Provide the (x, y) coordinate of the cell's center where the given text is located.  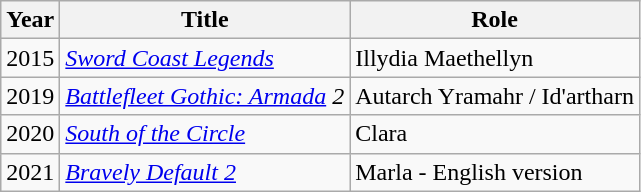
2021 (30, 172)
2015 (30, 58)
2019 (30, 96)
Bravely Default 2 (205, 172)
Sword Coast Legends (205, 58)
Autarch Yramahr / Id'artharn (495, 96)
Role (495, 20)
Marla - English version (495, 172)
South of the Circle (205, 134)
Year (30, 20)
Illydia Maethellyn (495, 58)
Battlefleet Gothic: Armada 2 (205, 96)
Title (205, 20)
2020 (30, 134)
Clara (495, 134)
